Determine the [X, Y] coordinate at the center of the cell enclosing the given text.  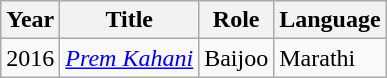
Marathi [330, 58]
Year [30, 20]
2016 [30, 58]
Title [130, 20]
Role [236, 20]
Language [330, 20]
Prem Kahani [130, 58]
Baijoo [236, 58]
